For the text-containing cell, return its midpoint in (X, Y) coordinate format. 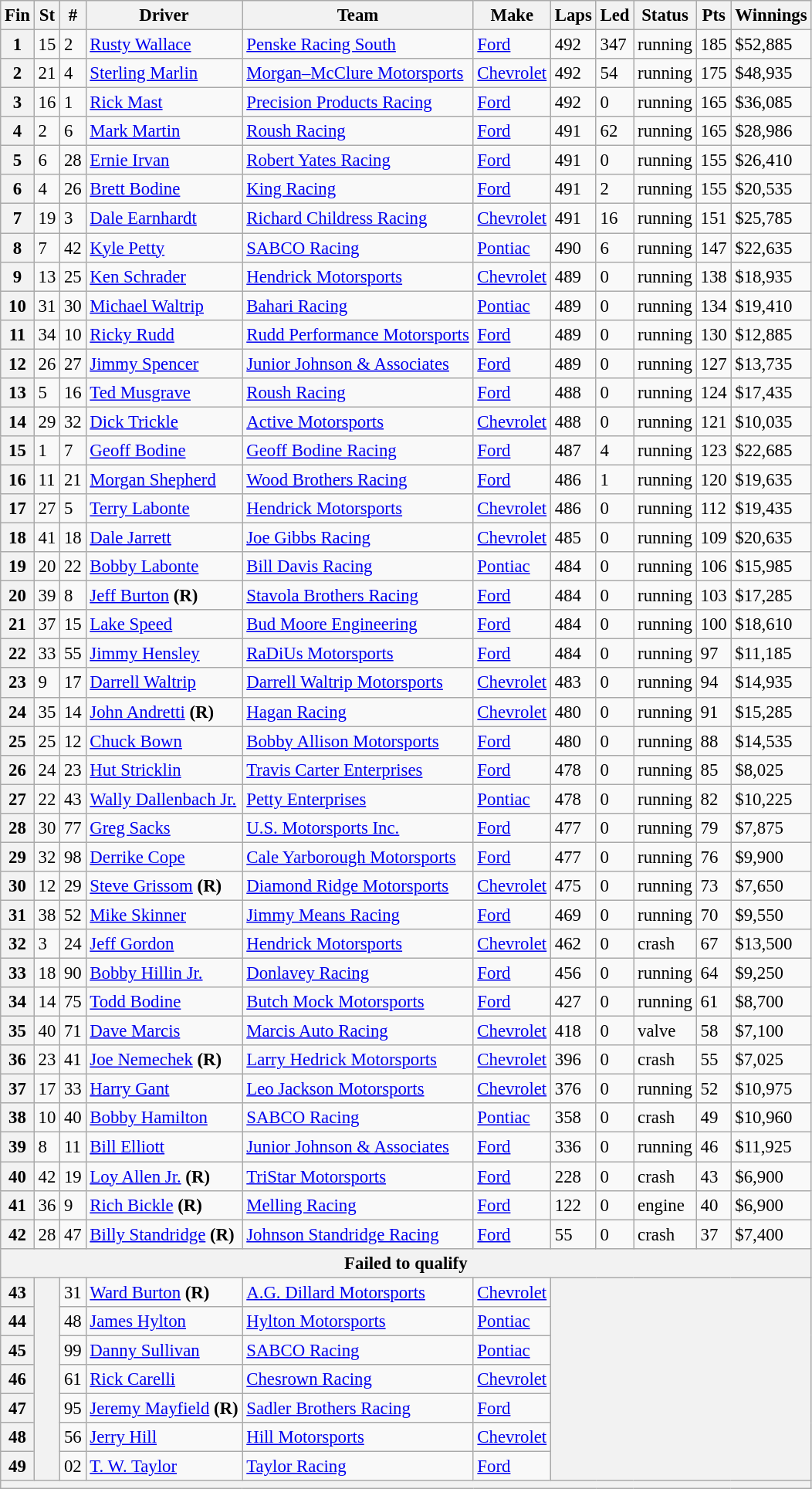
Mike Skinner (164, 915)
Derrike Cope (164, 857)
Bahari Racing (358, 306)
44 (18, 1321)
Status (665, 15)
$9,250 (771, 973)
valve (665, 1031)
90 (73, 973)
$9,550 (771, 915)
$11,185 (771, 654)
77 (73, 828)
$25,785 (771, 218)
Cale Yarborough Motorsports (358, 857)
U.S. Motorsports Inc. (358, 828)
418 (573, 1031)
376 (573, 1089)
Donlavey Racing (358, 973)
151 (713, 218)
$17,435 (771, 393)
228 (573, 1176)
Joe Nemechek (R) (164, 1060)
$18,610 (771, 624)
Brett Bodine (164, 189)
# (73, 15)
$15,285 (771, 712)
79 (713, 828)
Darrell Waltrip (164, 683)
Mark Martin (164, 131)
Dick Trickle (164, 421)
Ken Schrader (164, 276)
$7,025 (771, 1060)
$48,935 (771, 73)
120 (713, 479)
$19,435 (771, 509)
Jeff Burton (R) (164, 596)
490 (573, 248)
85 (713, 770)
Driver (164, 15)
Steve Grissom (R) (164, 886)
Hut Stricklin (164, 770)
Michael Waltrip (164, 306)
$7,100 (771, 1031)
$20,535 (771, 189)
$13,735 (771, 364)
Melling Racing (358, 1205)
95 (73, 1408)
487 (573, 451)
Lake Speed (164, 624)
483 (573, 683)
75 (73, 1002)
112 (713, 509)
396 (573, 1060)
Ted Musgrave (164, 393)
100 (713, 624)
$14,535 (771, 741)
64 (713, 973)
Darrell Waltrip Motorsports (358, 683)
138 (713, 276)
456 (573, 973)
76 (713, 857)
$18,935 (771, 276)
Ward Burton (R) (164, 1292)
$36,085 (771, 103)
Wood Brothers Racing (358, 479)
Rich Bickle (R) (164, 1205)
Precision Products Racing (358, 103)
$17,285 (771, 596)
88 (713, 741)
Sadler Brothers Racing (358, 1408)
$15,985 (771, 567)
Led (614, 15)
Jeff Gordon (164, 944)
94 (713, 683)
475 (573, 886)
109 (713, 538)
124 (713, 393)
Geoff Bodine (164, 451)
71 (73, 1031)
Chesrown Racing (358, 1379)
462 (573, 944)
Greg Sacks (164, 828)
Fin (18, 15)
$11,925 (771, 1147)
John Andretti (R) (164, 712)
Jimmy Spencer (164, 364)
Rusty Wallace (164, 45)
$10,225 (771, 799)
$10,975 (771, 1089)
Bobby Hillin Jr. (164, 973)
427 (573, 1002)
121 (713, 421)
Laps (573, 15)
175 (713, 73)
Bud Moore Engineering (358, 624)
58 (713, 1031)
Jimmy Hensley (164, 654)
56 (73, 1437)
Dale Earnhardt (164, 218)
70 (713, 915)
Bill Davis Racing (358, 567)
Kyle Petty (164, 248)
97 (713, 654)
Rudd Performance Motorsports (358, 334)
A.G. Dillard Motorsports (358, 1292)
Taylor Racing (358, 1467)
Dale Jarrett (164, 538)
336 (573, 1147)
99 (73, 1350)
$28,986 (771, 131)
Chuck Bown (164, 741)
103 (713, 596)
73 (713, 886)
$8,025 (771, 770)
Johnson Standridge Racing (358, 1234)
Geoff Bodine Racing (358, 451)
Wally Dallenbach Jr. (164, 799)
45 (18, 1350)
Todd Bodine (164, 1002)
123 (713, 451)
$9,900 (771, 857)
127 (713, 364)
$14,935 (771, 683)
Hill Motorsports (358, 1437)
$10,960 (771, 1118)
Terry Labonte (164, 509)
$20,635 (771, 538)
106 (713, 567)
Failed to qualify (406, 1263)
Team (358, 15)
Petty Enterprises (358, 799)
02 (73, 1467)
Butch Mock Motorsports (358, 1002)
$10,035 (771, 421)
185 (713, 45)
$52,885 (771, 45)
Diamond Ridge Motorsports (358, 886)
Danny Sullivan (164, 1350)
RaDiUs Motorsports (358, 654)
Joe Gibbs Racing (358, 538)
Bobby Labonte (164, 567)
469 (573, 915)
$7,650 (771, 886)
Jeremy Mayfield (R) (164, 1408)
Jimmy Means Racing (358, 915)
98 (73, 857)
$22,685 (771, 451)
147 (713, 248)
82 (713, 799)
Dave Marcis (164, 1031)
King Racing (358, 189)
Hagan Racing (358, 712)
$22,635 (771, 248)
Penske Racing South (358, 45)
Rick Carelli (164, 1379)
54 (614, 73)
Bobby Hamilton (164, 1118)
Marcis Auto Racing (358, 1031)
$19,635 (771, 479)
Jerry Hill (164, 1437)
Loy Allen Jr. (R) (164, 1176)
Sterling Marlin (164, 73)
Stavola Brothers Racing (358, 596)
Leo Jackson Motorsports (358, 1089)
Morgan Shepherd (164, 479)
Make (512, 15)
347 (614, 45)
$7,875 (771, 828)
Billy Standridge (R) (164, 1234)
Winnings (771, 15)
$19,410 (771, 306)
Ernie Irvan (164, 161)
St (46, 15)
Bill Elliott (164, 1147)
Richard Childress Racing (358, 218)
Rick Mast (164, 103)
62 (614, 131)
Hylton Motorsports (358, 1321)
Bobby Allison Motorsports (358, 741)
$26,410 (771, 161)
91 (713, 712)
Larry Hedrick Motorsports (358, 1060)
$12,885 (771, 334)
Morgan–McClure Motorsports (358, 73)
Pts (713, 15)
Robert Yates Racing (358, 161)
Harry Gant (164, 1089)
$7,400 (771, 1234)
122 (573, 1205)
$13,500 (771, 944)
T. W. Taylor (164, 1467)
134 (713, 306)
67 (713, 944)
engine (665, 1205)
130 (713, 334)
358 (573, 1118)
485 (573, 538)
$8,700 (771, 1002)
TriStar Motorsports (358, 1176)
Active Motorsports (358, 421)
Travis Carter Enterprises (358, 770)
Ricky Rudd (164, 334)
James Hylton (164, 1321)
